Return (x, y) of the center of cell containing provided text 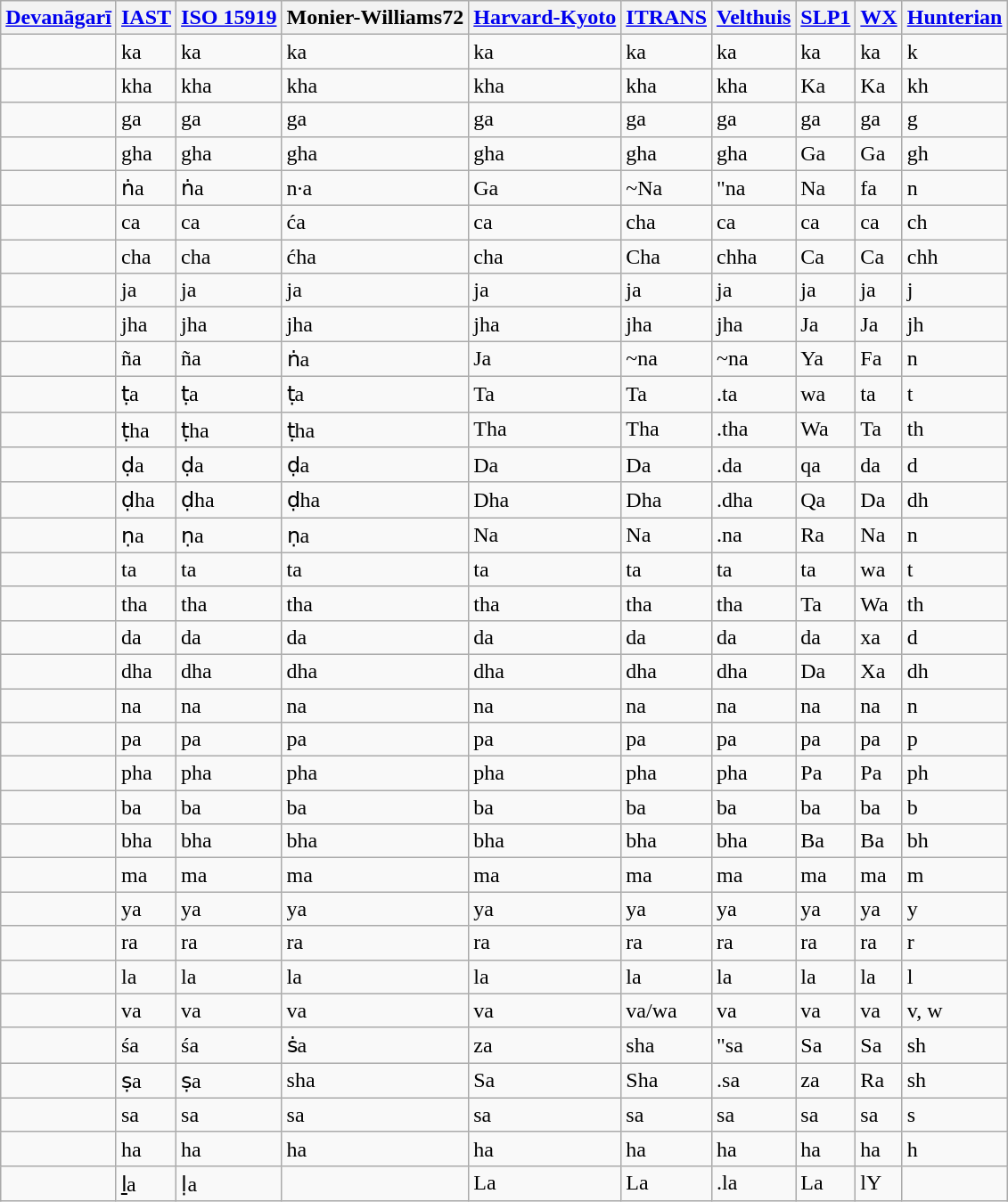
p (955, 740)
b (955, 807)
Sha (667, 1081)
Qa (825, 500)
ṡa (375, 1045)
v, w (955, 1010)
s (955, 1115)
bh (955, 841)
gh (955, 153)
Velthuis (754, 18)
.la (754, 1183)
IAST (146, 18)
ch (955, 223)
.ta (754, 394)
Devanāgarī (59, 18)
l (955, 977)
kh (955, 86)
n·a (375, 188)
k (955, 52)
"sa (754, 1045)
g (955, 119)
WX (879, 18)
ćha (375, 257)
lY (879, 1183)
qa (825, 465)
.sa (754, 1081)
y (955, 909)
Cha (667, 257)
Xa (879, 671)
.tha (754, 429)
chha (754, 257)
va/wa (667, 1010)
.dha (754, 500)
ḻa (146, 1183)
"na (754, 188)
Monier-Williams72 (375, 18)
SLP1 (825, 18)
Hunterian (955, 18)
jh (955, 324)
Ya (825, 359)
Fa (879, 359)
.da (754, 465)
~Na (667, 188)
h (955, 1149)
ISO 15919 (229, 18)
chh (955, 257)
xa (879, 637)
m (955, 875)
ḷa (229, 1183)
r (955, 943)
.na (754, 536)
ph (955, 773)
Harvard-Kyoto (545, 18)
fa (879, 188)
j (955, 290)
ITRANS (667, 18)
ća (375, 223)
